For the text-containing cell, return its midpoint in [x, y] coordinate format. 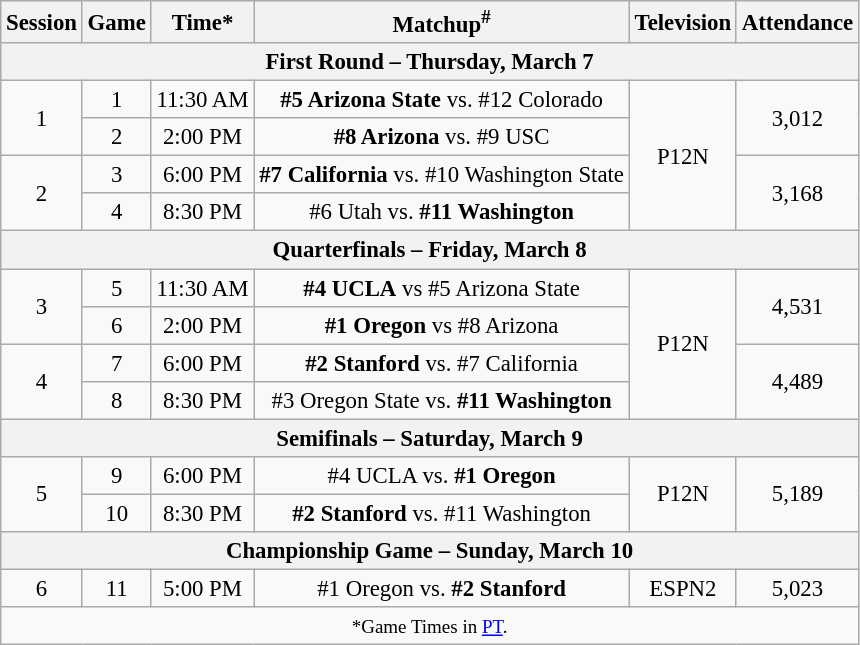
Television [682, 22]
Quarterfinals – Friday, March 8 [430, 250]
#1 Oregon vs #8 Arizona [442, 325]
3,012 [797, 118]
5,189 [797, 494]
Championship Game – Sunday, March 10 [430, 551]
8 [116, 400]
#4 UCLA vs #5 Arizona State [442, 288]
9 [116, 476]
11 [116, 588]
Session [42, 22]
#8 Arizona vs. #9 USC [442, 137]
First Round – Thursday, March 7 [430, 62]
#2 Stanford vs. #7 California [442, 363]
ESPN2 [682, 588]
#3 Oregon State vs. #11 Washington [442, 400]
Semifinals – Saturday, March 9 [430, 438]
#6 Utah vs. #11 Washington [442, 213]
Time* [202, 22]
7 [116, 363]
#5 Arizona State vs. #12 Colorado [442, 100]
#1 Oregon vs. #2 Stanford [442, 588]
Attendance [797, 22]
Game [116, 22]
3,168 [797, 194]
5:00 PM [202, 588]
4,531 [797, 306]
#7 California vs. #10 Washington State [442, 175]
Matchup# [442, 22]
#4 UCLA vs. #1 Oregon [442, 476]
#2 Stanford vs. #11 Washington [442, 513]
*Game Times in PT. [430, 626]
5,023 [797, 588]
4,489 [797, 382]
10 [116, 513]
